Capture the cell that displays the provided text and extract its [X, Y] central coordinate. 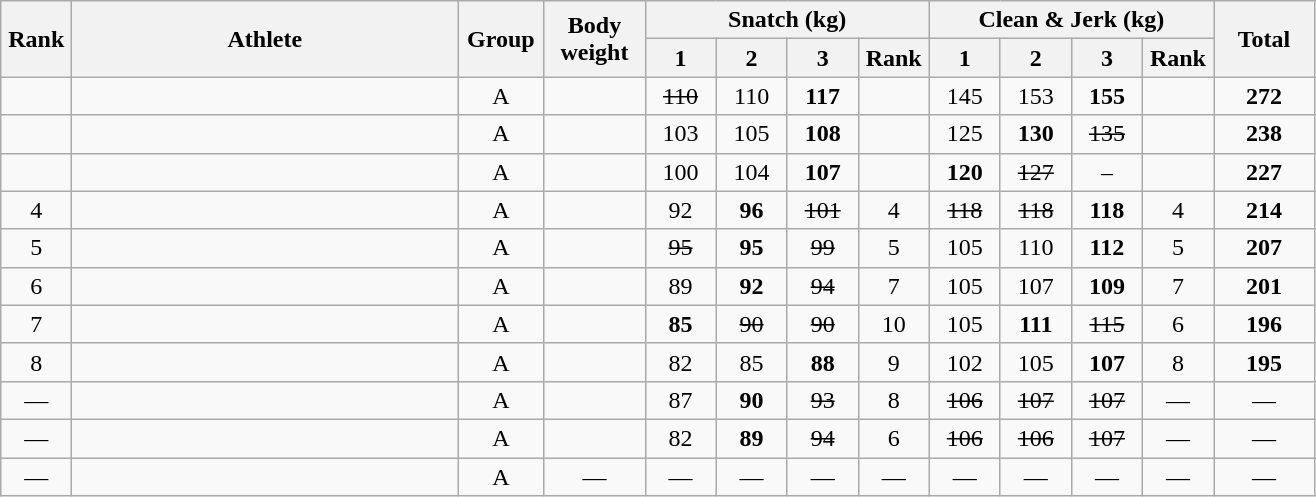
108 [822, 134]
125 [964, 134]
96 [752, 210]
155 [1106, 96]
– [1106, 172]
111 [1036, 324]
115 [1106, 324]
Athlete [265, 39]
102 [964, 362]
93 [822, 400]
Clean & Jerk (kg) [1071, 20]
Group [501, 39]
104 [752, 172]
100 [680, 172]
103 [680, 134]
135 [1106, 134]
Total [1264, 39]
112 [1106, 248]
145 [964, 96]
10 [894, 324]
9 [894, 362]
88 [822, 362]
195 [1264, 362]
201 [1264, 286]
117 [822, 96]
153 [1036, 96]
227 [1264, 172]
127 [1036, 172]
109 [1106, 286]
99 [822, 248]
Snatch (kg) [787, 20]
272 [1264, 96]
238 [1264, 134]
Body weight [594, 39]
101 [822, 210]
120 [964, 172]
196 [1264, 324]
87 [680, 400]
130 [1036, 134]
214 [1264, 210]
207 [1264, 248]
